Detect which cell encompasses the target text, then output its (X, Y) center coordinate. 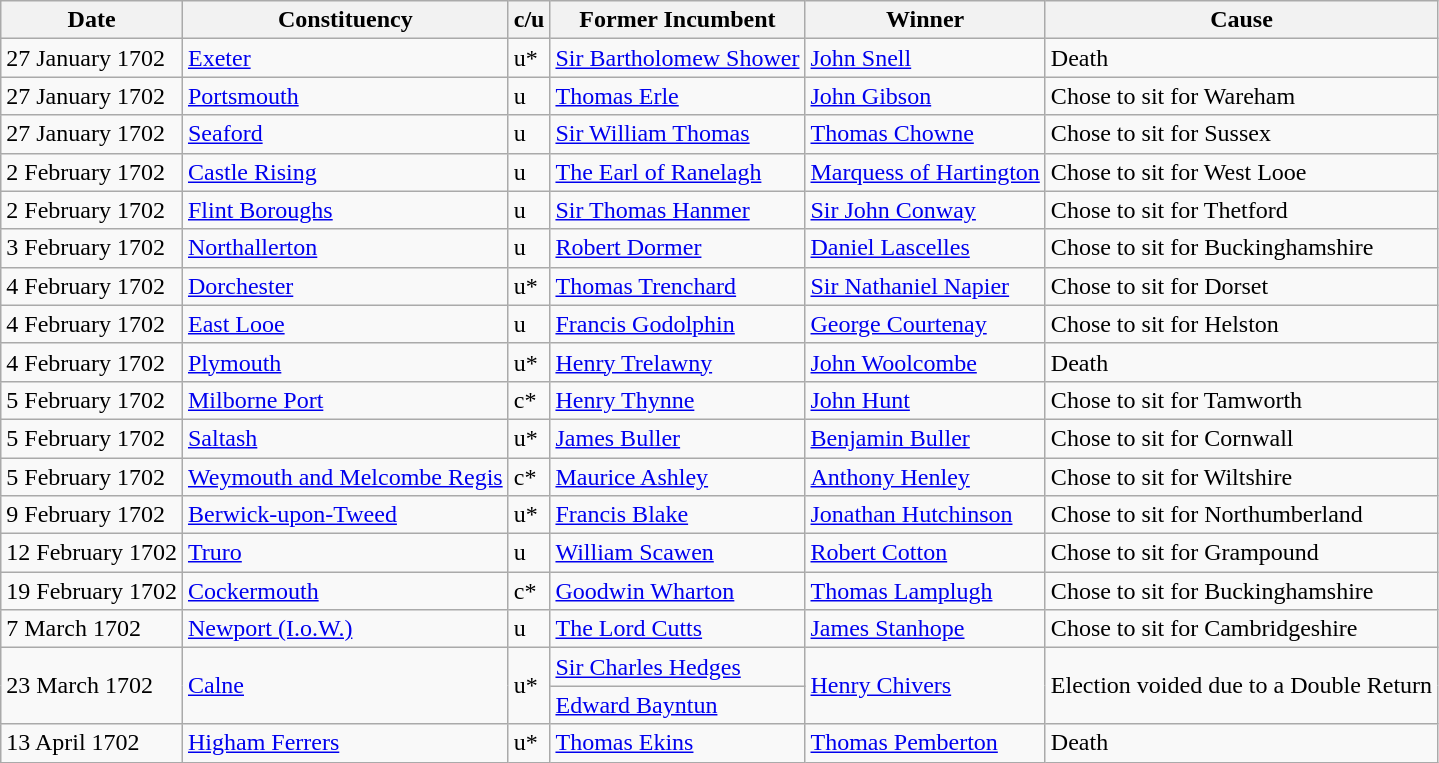
Sir Nathaniel Napier (925, 286)
Francis Blake (678, 515)
Thomas Lamplugh (925, 591)
Thomas Trenchard (678, 286)
13 April 1702 (92, 743)
Thomas Erle (678, 96)
Benjamin Buller (925, 438)
John Gibson (925, 96)
Chose to sit for Dorset (1241, 286)
Plymouth (345, 362)
Chose to sit for Northumberland (1241, 515)
Higham Ferrers (345, 743)
Weymouth and Melcombe Regis (345, 477)
Election voided due to a Double Return (1241, 686)
Dorchester (345, 286)
Flint Boroughs (345, 210)
George Courtenay (925, 324)
James Stanhope (925, 629)
Constituency (345, 20)
Edward Bayntun (678, 705)
The Lord Cutts (678, 629)
Sir John Conway (925, 210)
Castle Rising (345, 172)
Truro (345, 553)
Sir Bartholomew Shower (678, 58)
Northallerton (345, 248)
Thomas Ekins (678, 743)
Cause (1241, 20)
c/u (529, 20)
23 March 1702 (92, 686)
Chose to sit for Sussex (1241, 134)
Exeter (345, 58)
Winner (925, 20)
Chose to sit for Wareham (1241, 96)
Seaford (345, 134)
Henry Chivers (925, 686)
Chose to sit for Wiltshire (1241, 477)
Sir Charles Hedges (678, 667)
Thomas Chowne (925, 134)
Chose to sit for West Looe (1241, 172)
Milborne Port (345, 400)
Portsmouth (345, 96)
Chose to sit for Thetford (1241, 210)
Former Incumbent (678, 20)
William Scawen (678, 553)
Thomas Pemberton (925, 743)
East Looe (345, 324)
Newport (I.o.W.) (345, 629)
Francis Godolphin (678, 324)
James Buller (678, 438)
Cockermouth (345, 591)
Henry Trelawny (678, 362)
19 February 1702 (92, 591)
Calne (345, 686)
9 February 1702 (92, 515)
Henry Thynne (678, 400)
Robert Cotton (925, 553)
Saltash (345, 438)
Chose to sit for Tamworth (1241, 400)
3 February 1702 (92, 248)
Chose to sit for Grampound (1241, 553)
Sir William Thomas (678, 134)
John Snell (925, 58)
Maurice Ashley (678, 477)
Robert Dormer (678, 248)
Chose to sit for Cambridgeshire (1241, 629)
Daniel Lascelles (925, 248)
Chose to sit for Helston (1241, 324)
Anthony Henley (925, 477)
Jonathan Hutchinson (925, 515)
Goodwin Wharton (678, 591)
Sir Thomas Hanmer (678, 210)
7 March 1702 (92, 629)
John Hunt (925, 400)
12 February 1702 (92, 553)
John Woolcombe (925, 362)
The Earl of Ranelagh (678, 172)
Marquess of Hartington (925, 172)
Chose to sit for Cornwall (1241, 438)
Berwick-upon-Tweed (345, 515)
Date (92, 20)
